Find where the given text appears and provide that cell's center as (X, Y) coordinate. 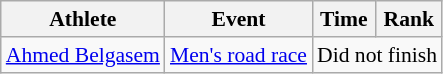
Athlete (83, 19)
Ahmed Belgasem (83, 55)
Event (238, 19)
Did not finish (377, 55)
Time (344, 19)
Men's road race (238, 55)
Rank (408, 19)
